Return [x, y] of the center of cell containing provided text 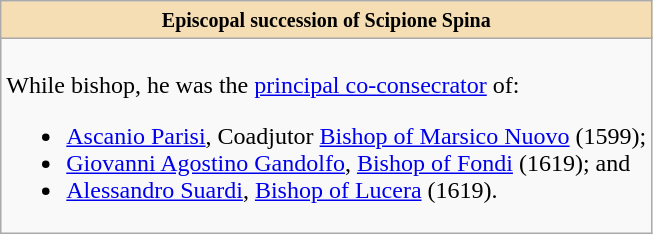
Episcopal succession of Scipione Spina [326, 20]
